Detect which cell encompasses the target text, then output its [x, y] center coordinate. 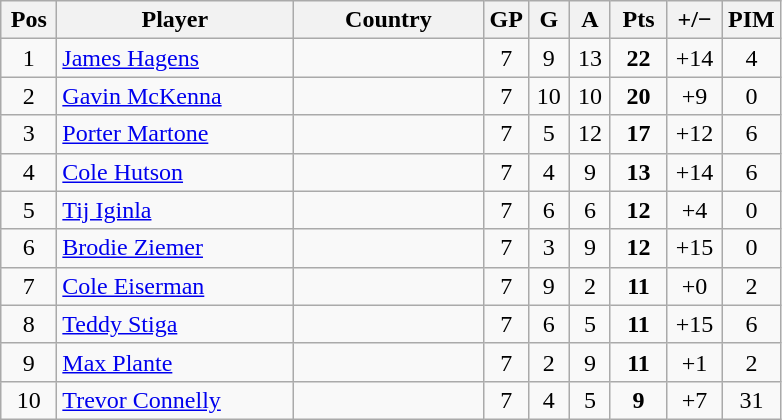
Cole Eiserman [175, 286]
Tij Iginla [175, 210]
22 [638, 58]
+/− [695, 20]
Player [175, 20]
1 [29, 58]
17 [638, 134]
+4 [695, 210]
Trevor Connelly [175, 400]
+12 [695, 134]
Pos [29, 20]
Max Plante [175, 362]
31 [752, 400]
G [548, 20]
+9 [695, 96]
James Hagens [175, 58]
A [590, 20]
8 [29, 324]
Gavin McKenna [175, 96]
PIM [752, 20]
Country [388, 20]
+0 [695, 286]
Porter Martone [175, 134]
+1 [695, 362]
Teddy Stiga [175, 324]
+7 [695, 400]
Pts [638, 20]
GP [506, 20]
20 [638, 96]
Cole Hutson [175, 172]
Brodie Ziemer [175, 248]
